Provide the (X, Y) coordinate of the cell's center where the given text is located.  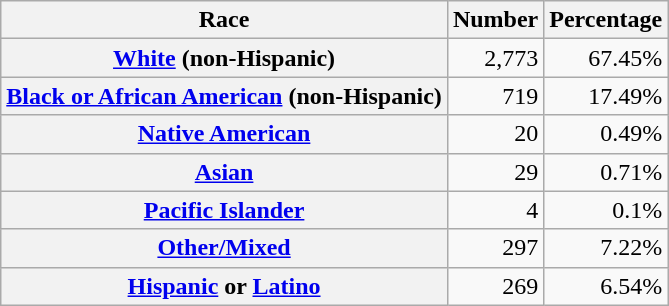
269 (495, 286)
Pacific Islander (224, 210)
67.45% (606, 58)
Number (495, 20)
White (non-Hispanic) (224, 58)
Hispanic or Latino (224, 286)
0.1% (606, 210)
Other/Mixed (224, 248)
Asian (224, 172)
Percentage (606, 20)
Black or African American (non-Hispanic) (224, 96)
6.54% (606, 286)
20 (495, 134)
Native American (224, 134)
297 (495, 248)
719 (495, 96)
4 (495, 210)
29 (495, 172)
7.22% (606, 248)
Race (224, 20)
0.71% (606, 172)
2,773 (495, 58)
17.49% (606, 96)
0.49% (606, 134)
